Return [x, y] of the center of cell containing provided text 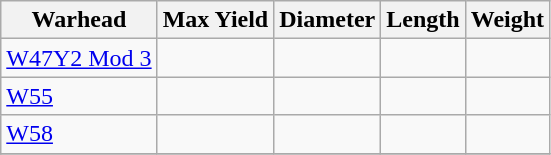
Diameter [328, 20]
Max Yield [216, 20]
W55 [79, 96]
W47Y2 Mod 3 [79, 58]
Length [423, 20]
Weight [507, 20]
Warhead [79, 20]
W58 [79, 134]
